Capture the cell that displays the provided text and extract its [X, Y] central coordinate. 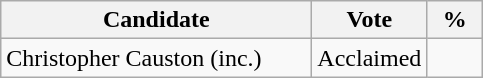
% [455, 20]
Christopher Causton (inc.) [156, 58]
Vote [370, 20]
Acclaimed [370, 58]
Candidate [156, 20]
